Pinpoint the cell where the given text exists, returning its [X, Y] midpoint coordinate. 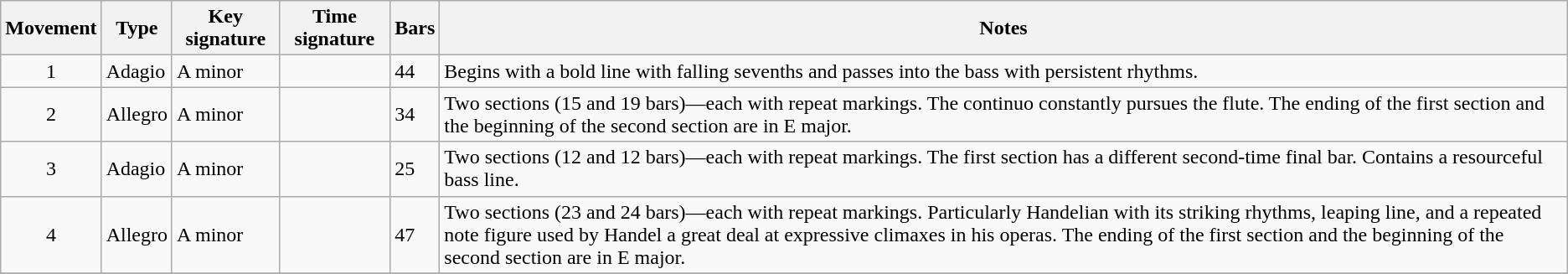
2 [51, 114]
Movement [51, 28]
34 [415, 114]
Type [137, 28]
3 [51, 169]
4 [51, 235]
Bars [415, 28]
Begins with a bold line with falling sevenths and passes into the bass with persistent rhythms. [1003, 71]
25 [415, 169]
Time signature [335, 28]
44 [415, 71]
Key signature [225, 28]
Two sections (12 and 12 bars)—each with repeat markings. The first section has a different second-time final bar. Contains a resourceful bass line. [1003, 169]
Notes [1003, 28]
47 [415, 235]
1 [51, 71]
